Provide the [x, y] coordinate of the cell's center where the given text is located.  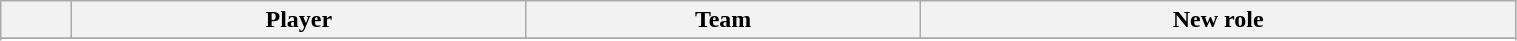
New role [1218, 20]
Player [299, 20]
Team [724, 20]
